For the text-containing cell, return its midpoint in [X, Y] coordinate format. 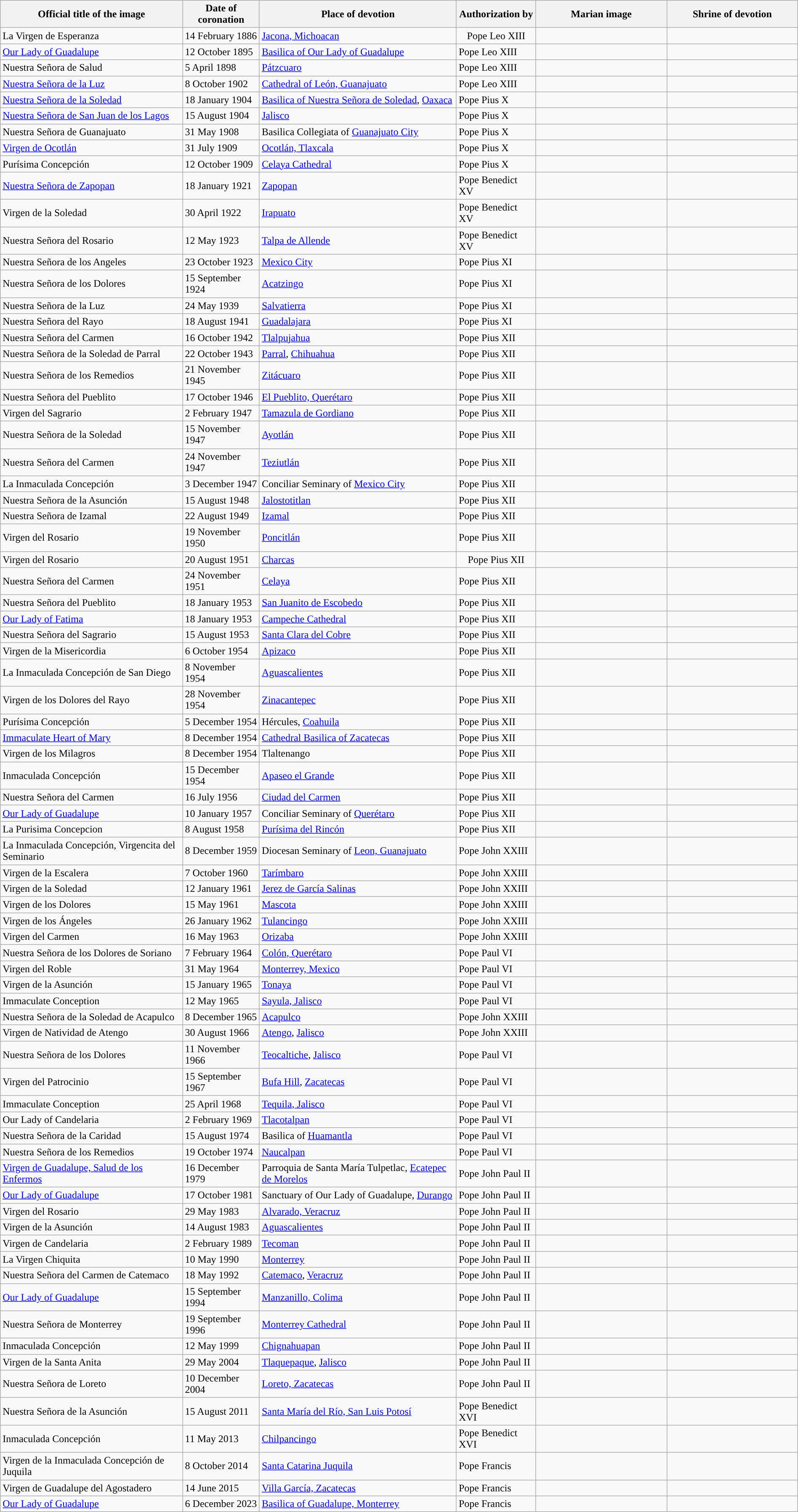
15 August 1904 [221, 116]
Parroquia de Santa María Tulpetlac, Ecatepec de Morelos [358, 1174]
Villa García, Zacatecas [358, 1488]
Virgen del Patrocinio [92, 1082]
30 August 1966 [221, 1033]
Virgen de los Dolores [92, 905]
16 December 1979 [221, 1174]
31 May 1908 [221, 132]
Jacona, Michoacan [358, 36]
Santa Clara del Cobre [358, 635]
Tlaltenango [358, 754]
16 May 1963 [221, 937]
24 May 1939 [221, 306]
Virgen de los Ángeles [92, 921]
30 April 1922 [221, 213]
Naucalpan [358, 1152]
Celaya Cathedral [358, 164]
12 October 1909 [221, 164]
28 November 1954 [221, 700]
8 August 1958 [221, 829]
Irapuato [358, 213]
Celaya [358, 581]
Virgen de Natividad de Atengo [92, 1033]
Sanctuary of Our Lady of Guadalupe, Durango [358, 1195]
10 January 1957 [221, 813]
Nuestra Señora del Rosario [92, 240]
2 February 1989 [221, 1243]
Nuestra Señora de la Soledad de Acapulco [92, 1017]
Basilica of Our Lady of Guadalupe [358, 52]
Nuestra Señora de Loreto [92, 1384]
Orizaba [358, 937]
Hércules, Coahuila [358, 722]
La Inmaculada Concepción [92, 484]
Apizaco [358, 651]
8 December 1965 [221, 1017]
Acapulco [358, 1017]
21 November 1945 [221, 376]
18 May 1992 [221, 1275]
Monterrey Cathedral [358, 1325]
Salvatierra [358, 306]
22 August 1949 [221, 516]
31 May 1964 [221, 969]
3 December 1947 [221, 484]
Nuestra Señora de Izamal [92, 516]
Virgen de Ocotlán [92, 148]
15 August 1953 [221, 635]
Virgen del Roble [92, 969]
Tlaquepaque, Jalisco [358, 1362]
2 February 1969 [221, 1120]
Nuestra Señora de los Dolores de Soriano [92, 953]
Talpa de Allende [358, 240]
Virgen de Guadalupe, Salud de los Enfermos [92, 1174]
Guadalajara [358, 322]
Mascota [358, 905]
10 December 2004 [221, 1384]
12 May 1923 [221, 240]
14 June 2015 [221, 1488]
Virgen de la Escalera [92, 873]
Cathedral Basilica of Zacatecas [358, 738]
19 November 1950 [221, 537]
Jerez de García Salinas [358, 889]
31 July 1909 [221, 148]
Virgen de la Misericordia [92, 651]
8 October 1902 [221, 84]
7 October 1960 [221, 873]
Our Lady of Fatima [92, 619]
12 January 1961 [221, 889]
29 May 2004 [221, 1362]
15 May 1961 [221, 905]
La Virgen Chiquita [92, 1259]
16 October 1942 [221, 338]
Tequila, Jalisco [358, 1104]
San Juanito de Escobedo [358, 603]
6 October 1954 [221, 651]
Virgen de los Milagros [92, 754]
6 December 2023 [221, 1504]
Jalostotitlan [358, 500]
Apaseo el Grande [358, 776]
Catemaco, Veracruz [358, 1275]
Nuestra Señora del Rayo [92, 322]
23 October 1923 [221, 262]
Santa María del Río, San Luis Potosí [358, 1411]
Tarímbaro [358, 873]
14 February 1886 [221, 36]
Nuestra Señora del Carmen de Catemaco [92, 1275]
Poncitlán [358, 537]
Virgen de la Inmaculada Concepción de Juquila [92, 1466]
Zinacantepec [358, 700]
Our Lady of Candelaria [92, 1120]
Virgen de Guadalupe del Agostadero [92, 1488]
15 September 1924 [221, 284]
Chignahuapan [358, 1346]
16 July 1956 [221, 797]
Basilica Collegiata of Guanajuato City [358, 132]
Campeche Cathedral [358, 619]
15 December 1954 [221, 776]
Conciliar Seminary of Mexico City [358, 484]
Manzanillo, Colima [358, 1297]
La Purisima Concepcion [92, 829]
Nuestra Señora de los Angeles [92, 262]
15 August 1948 [221, 500]
22 October 1943 [221, 354]
Colón, Querétaro [358, 953]
Basilica of Nuestra Señora de Soledad, Oaxaca [358, 100]
Nuestra Señora de Salud [92, 68]
Nuestra Señora de la Soledad de Parral [92, 354]
Virgen del Carmen [92, 937]
19 October 1974 [221, 1152]
14 August 1983 [221, 1227]
Nuestra Señora del Sagrario [92, 635]
Virgen de Candelaria [92, 1243]
La Virgen de Esperanza [92, 36]
29 May 1983 [221, 1211]
Tamazula de Gordiano [358, 413]
Alvarado, Veracruz [358, 1211]
Charcas [358, 560]
Official title of the image [92, 14]
Virgen del Sagrario [92, 413]
24 November 1947 [221, 462]
12 May 1999 [221, 1346]
11 May 2013 [221, 1438]
18 January 1921 [221, 185]
Virgen de los Dolores del Rayo [92, 700]
Tecoman [358, 1243]
Zitácuaro [358, 376]
Nuestra Señora de la Caridad [92, 1136]
Place of devotion [358, 14]
Virgen de la Santa Anita [92, 1362]
Atengo, Jalisco [358, 1033]
8 October 2014 [221, 1466]
Nuestra Señora de Monterrey [92, 1325]
15 November 1947 [221, 435]
5 April 1898 [221, 68]
Ocotlán, Tlaxcala [358, 148]
Izamal [358, 516]
Monterrey [358, 1259]
Authorization by [496, 14]
Santa Catarina Juquila [358, 1466]
Mexico City [358, 262]
Shrine of devotion [732, 14]
12 October 1895 [221, 52]
Immaculate Heart of Mary [92, 738]
Jalisco [358, 116]
19 September 1996 [221, 1325]
Conciliar Seminary of Querétaro [358, 813]
La Inmaculada Concepción de San Diego [92, 673]
Bufa Hill, Zacatecas [358, 1082]
26 January 1962 [221, 921]
15 September 1967 [221, 1082]
8 November 1954 [221, 673]
8 December 1959 [221, 851]
2 February 1947 [221, 413]
Teocaltiche, Jalisco [358, 1054]
Diocesan Seminary of Leon, Guanajuato [358, 851]
Loreto, Zacatecas [358, 1384]
Acatzingo [358, 284]
Cathedral of León, Guanajuato [358, 84]
Monterrey, Mexico [358, 969]
Basilica of Huamantla [358, 1136]
24 November 1951 [221, 581]
Tlalpujahua [358, 338]
18 January 1904 [221, 100]
15 August 1974 [221, 1136]
5 December 1954 [221, 722]
Nuestra Señora de Zapopan [92, 185]
Pátzcuaro [358, 68]
El Pueblito, Querétaro [358, 397]
15 September 1994 [221, 1297]
17 October 1946 [221, 397]
Tonaya [358, 985]
Marian image [601, 14]
Purísima del Rincón [358, 829]
15 August 2011 [221, 1411]
10 May 1990 [221, 1259]
Chilpancingo [358, 1438]
Date of coronation [221, 14]
Ayotlán [358, 435]
Tlacotalpan [358, 1120]
Teziutlán [358, 462]
12 May 1965 [221, 1001]
La Inmaculada Concepción, Virgencita del Seminario [92, 851]
25 April 1968 [221, 1104]
Basilica of Guadalupe, Monterrey [358, 1504]
11 November 1966 [221, 1054]
Zapopan [358, 185]
18 August 1941 [221, 322]
Nuestra Señora de San Juan de los Lagos [92, 116]
Ciudad del Carmen [358, 797]
Parral, Chihuahua [358, 354]
Nuestra Señora de Guanajuato [92, 132]
17 October 1981 [221, 1195]
15 January 1965 [221, 985]
Tulancingo [358, 921]
20 August 1951 [221, 560]
Sayula, Jalisco [358, 1001]
7 February 1964 [221, 953]
